Provide the [X, Y] coordinate of the cell's center where the given text is located.  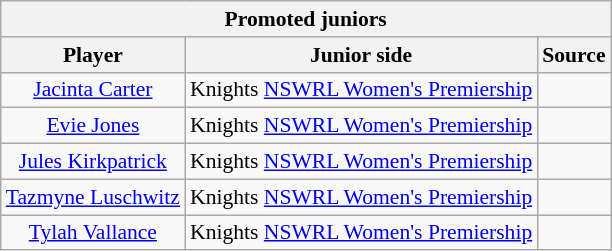
Tylah Vallance [93, 233]
Junior side [361, 55]
Jacinta Carter [93, 90]
Promoted juniors [306, 19]
Evie Jones [93, 126]
Player [93, 55]
Jules Kirkpatrick [93, 162]
Tazmyne Luschwitz [93, 197]
Source [574, 55]
